Search for the cell housing the specified text and yield its [x, y] center coordinate. 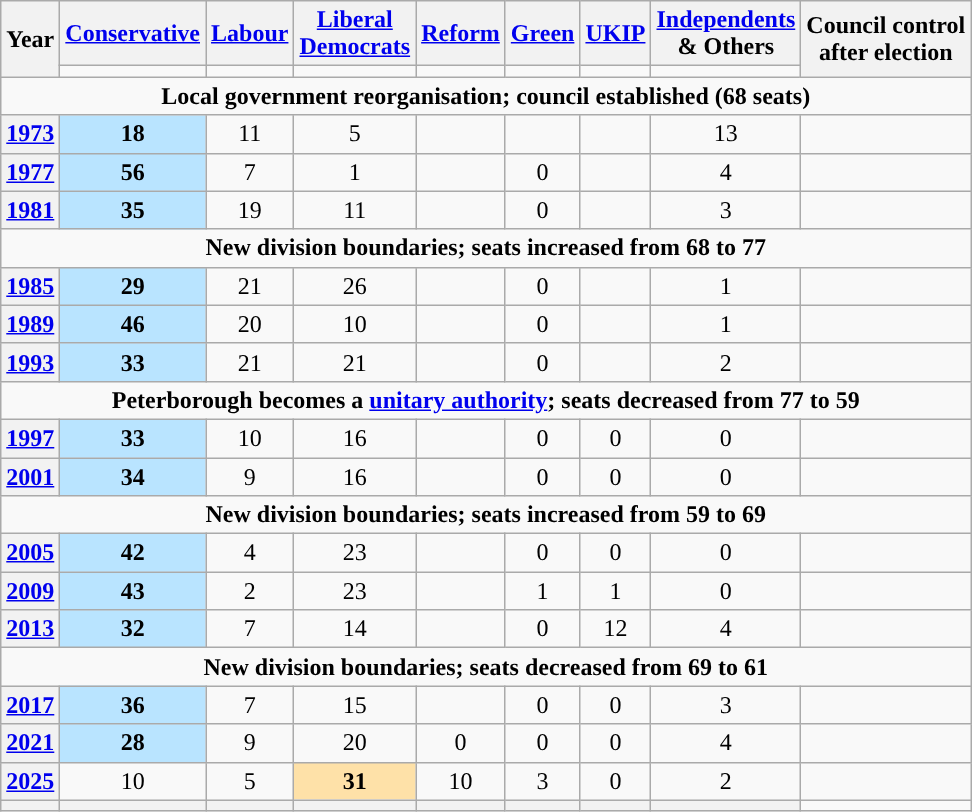
1985 [30, 286]
15 [355, 705]
New division boundaries; seats increased from 59 to 69 [486, 515]
35 [133, 210]
Peterborough becomes a unitary authority; seats decreased from 77 to 59 [486, 400]
1989 [30, 324]
Local government reorganisation; council established (68 seats) [486, 96]
New division boundaries; seats decreased from 69 to 61 [486, 667]
36 [133, 705]
Liberal Democrats [355, 34]
Labour [250, 34]
2021 [30, 743]
1981 [30, 210]
2001 [30, 477]
26 [355, 286]
1973 [30, 134]
31 [355, 781]
Independents& Others [726, 34]
UKIP [616, 34]
Green [542, 34]
13 [726, 134]
19 [250, 210]
46 [133, 324]
Council controlafter election [886, 39]
12 [616, 629]
2005 [30, 553]
1993 [30, 362]
2009 [30, 591]
14 [355, 629]
1977 [30, 172]
1997 [30, 438]
Reform [461, 34]
2017 [30, 705]
New division boundaries; seats increased from 68 to 77 [486, 248]
Year [30, 39]
Conservative [133, 34]
2013 [30, 629]
42 [133, 553]
18 [133, 134]
56 [133, 172]
32 [133, 629]
2025 [30, 781]
29 [133, 286]
28 [133, 743]
34 [133, 477]
43 [133, 591]
